Determine the (x, y) coordinate at the center of the cell enclosing the given text.  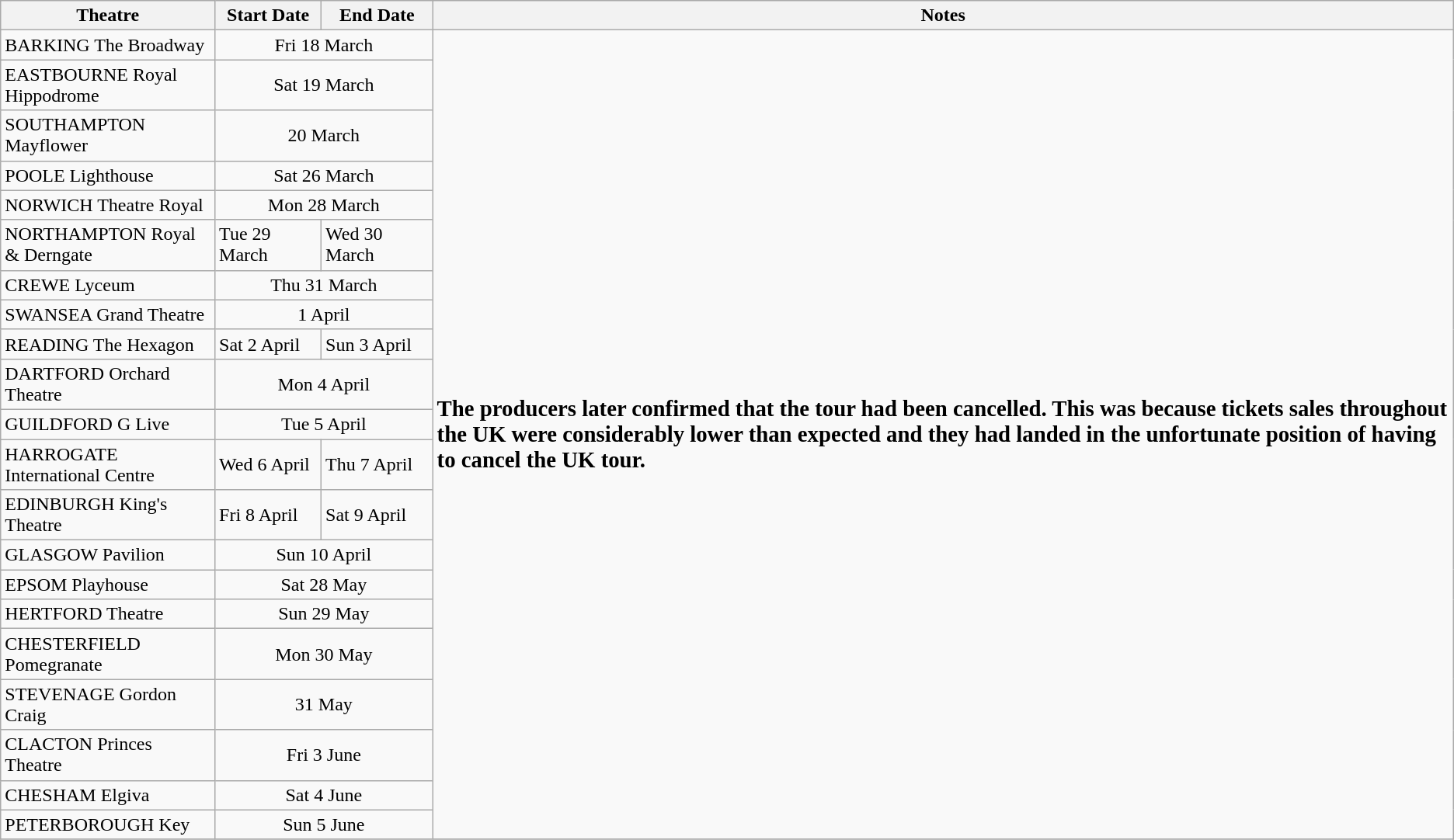
Wed 6 April (269, 464)
Sat 9 April (377, 515)
Mon 4 April (325, 384)
EASTBOURNE Royal Hippodrome (108, 85)
CHESTERFIELD Pomegranate (108, 654)
Fri 8 April (269, 515)
NORTHAMPTON Royal & Derngate (108, 245)
EPSOM Playhouse (108, 585)
PETERBOROUGH Key (108, 824)
HARROGATE International Centre (108, 464)
GUILDFORD G Live (108, 424)
Thu 7 April (377, 464)
Mon 28 March (325, 205)
READING The Hexagon (108, 344)
GLASGOW Pavilion (108, 555)
SWANSEA Grand Theatre (108, 314)
BARKING The Broadway (108, 45)
Start Date (269, 16)
Fri 3 June (325, 755)
Sat 19 March (325, 85)
CREWE Lyceum (108, 285)
Sat 2 April (269, 344)
EDINBURGH King's Theatre (108, 515)
CHESHAM Elgiva (108, 795)
Sat 28 May (325, 585)
STEVENAGE Gordon Craig (108, 705)
CLACTON Princes Theatre (108, 755)
Wed 30 March (377, 245)
31 May (325, 705)
Sat 26 March (325, 175)
Sun 3 April (377, 344)
NORWICH Theatre Royal (108, 205)
Thu 31 March (325, 285)
1 April (325, 314)
POOLE Lighthouse (108, 175)
Notes (943, 16)
Sun 29 May (325, 614)
Sun 10 April (325, 555)
End Date (377, 16)
Mon 30 May (325, 654)
Tue 5 April (325, 424)
HERTFORD Theatre (108, 614)
SOUTHAMPTON Mayflower (108, 135)
Tue 29 March (269, 245)
Fri 18 March (325, 45)
DARTFORD Orchard Theatre (108, 384)
Sat 4 June (325, 795)
Sun 5 June (325, 824)
Theatre (108, 16)
20 March (325, 135)
